For the text-containing cell, return its midpoint in (x, y) coordinate format. 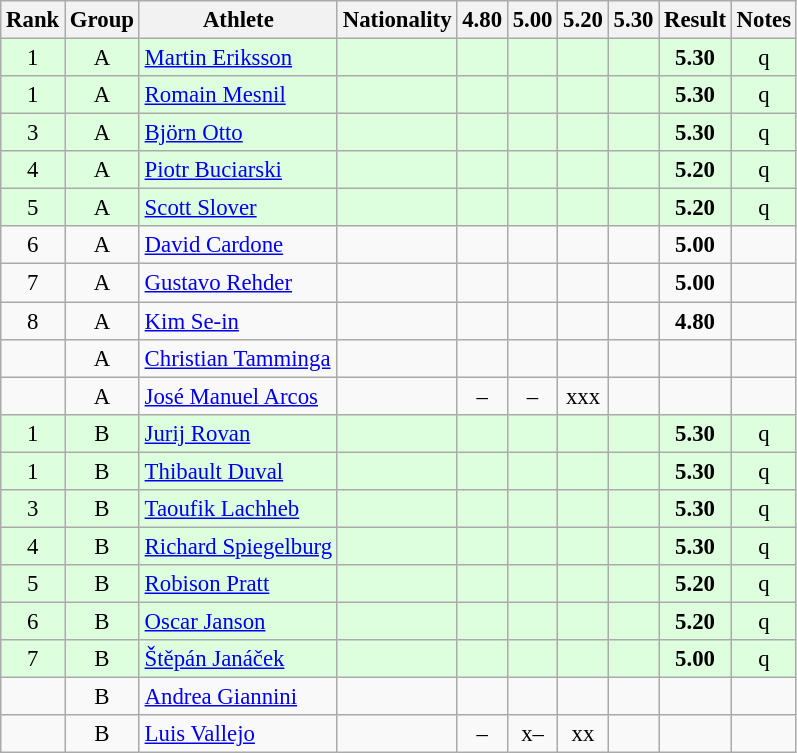
Rank (33, 20)
Thibault Duval (238, 471)
Kim Se-in (238, 321)
Piotr Buciarski (238, 170)
Result (696, 20)
x– (532, 734)
Athlete (238, 20)
8 (33, 321)
Jurij Rovan (238, 433)
Björn Otto (238, 133)
xxx (583, 396)
Richard Spiegelburg (238, 546)
Group (102, 20)
Christian Tamminga (238, 358)
Martin Eriksson (238, 58)
José Manuel Arcos (238, 396)
Andrea Giannini (238, 697)
Gustavo Rehder (238, 283)
xx (583, 734)
Nationality (396, 20)
Scott Slover (238, 208)
Romain Mesnil (238, 95)
Luis Vallejo (238, 734)
Notes (764, 20)
Štěpán Janáček (238, 659)
Robison Pratt (238, 584)
Taoufik Lachheb (238, 509)
David Cardone (238, 245)
Oscar Janson (238, 621)
